Detect which cell encompasses the target text, then output its (X, Y) center coordinate. 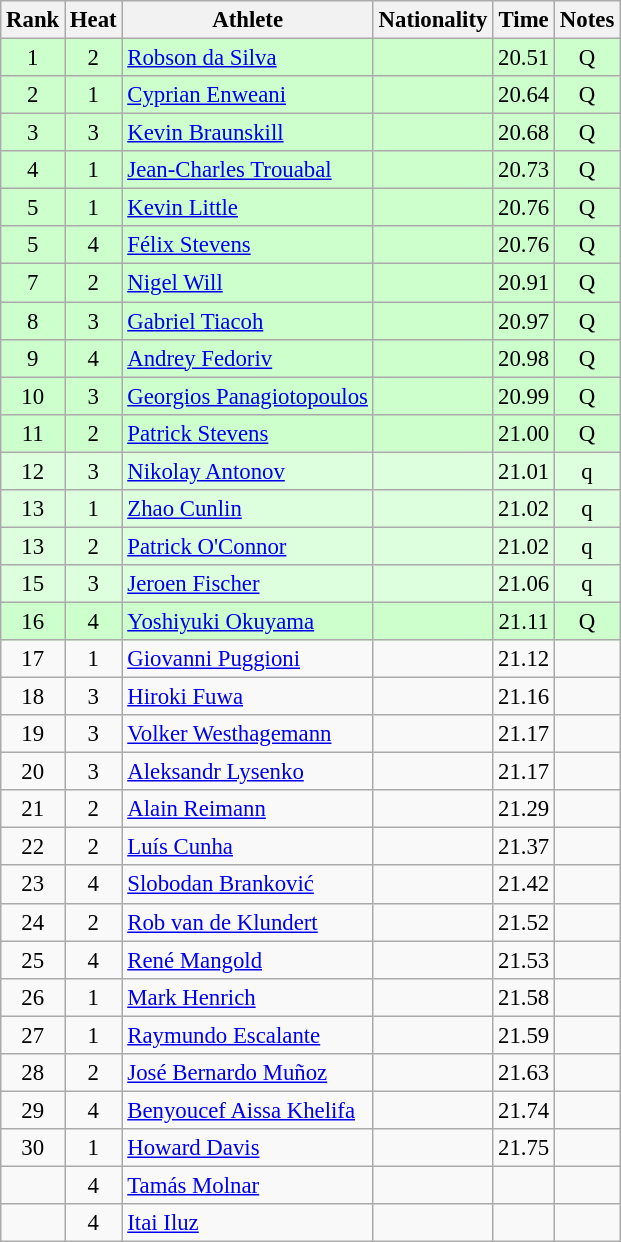
10 (33, 396)
21.12 (524, 659)
30 (33, 1148)
20.51 (524, 58)
Gabriel Tiacoh (248, 321)
21.74 (524, 1110)
12 (33, 471)
Luís Cunha (248, 847)
Alain Reimann (248, 809)
Cyprian Enweani (248, 95)
20.64 (524, 95)
Hiroki Fuwa (248, 697)
7 (33, 283)
21.00 (524, 433)
Jean-Charles Trouabal (248, 170)
21.75 (524, 1148)
Volker Westhagemann (248, 734)
20.91 (524, 283)
21.52 (524, 922)
José Bernardo Muñoz (248, 1073)
Itai Iluz (248, 1223)
11 (33, 433)
21.59 (524, 1035)
Patrick O'Connor (248, 546)
Georgios Panagiotopoulos (248, 396)
Notes (588, 20)
22 (33, 847)
28 (33, 1073)
20 (33, 772)
27 (33, 1035)
15 (33, 584)
Tamás Molnar (248, 1185)
20.73 (524, 170)
21.29 (524, 809)
Rob van de Klundert (248, 922)
Nikolay Antonov (248, 471)
Heat (94, 20)
Jeroen Fischer (248, 584)
Giovanni Puggioni (248, 659)
20.98 (524, 358)
18 (33, 697)
19 (33, 734)
Rank (33, 20)
Félix Stevens (248, 245)
21.16 (524, 697)
Aleksandr Lysenko (248, 772)
Kevin Braunskill (248, 133)
Robson da Silva (248, 58)
Athlete (248, 20)
Time (524, 20)
Nigel Will (248, 283)
Benyoucef Aissa Khelifa (248, 1110)
21.37 (524, 847)
25 (33, 960)
21.11 (524, 621)
Patrick Stevens (248, 433)
21.63 (524, 1073)
16 (33, 621)
Yoshiyuki Okuyama (248, 621)
9 (33, 358)
21.06 (524, 584)
Mark Henrich (248, 997)
24 (33, 922)
21.58 (524, 997)
Kevin Little (248, 208)
20.99 (524, 396)
René Mangold (248, 960)
21.01 (524, 471)
26 (33, 997)
20.97 (524, 321)
20.68 (524, 133)
21.42 (524, 885)
Zhao Cunlin (248, 509)
21.53 (524, 960)
21 (33, 809)
Andrey Fedoriv (248, 358)
Slobodan Branković (248, 885)
23 (33, 885)
Raymundo Escalante (248, 1035)
8 (33, 321)
17 (33, 659)
29 (33, 1110)
Howard Davis (248, 1148)
Nationality (432, 20)
